Detect which cell encompasses the target text, then output its [X, Y] center coordinate. 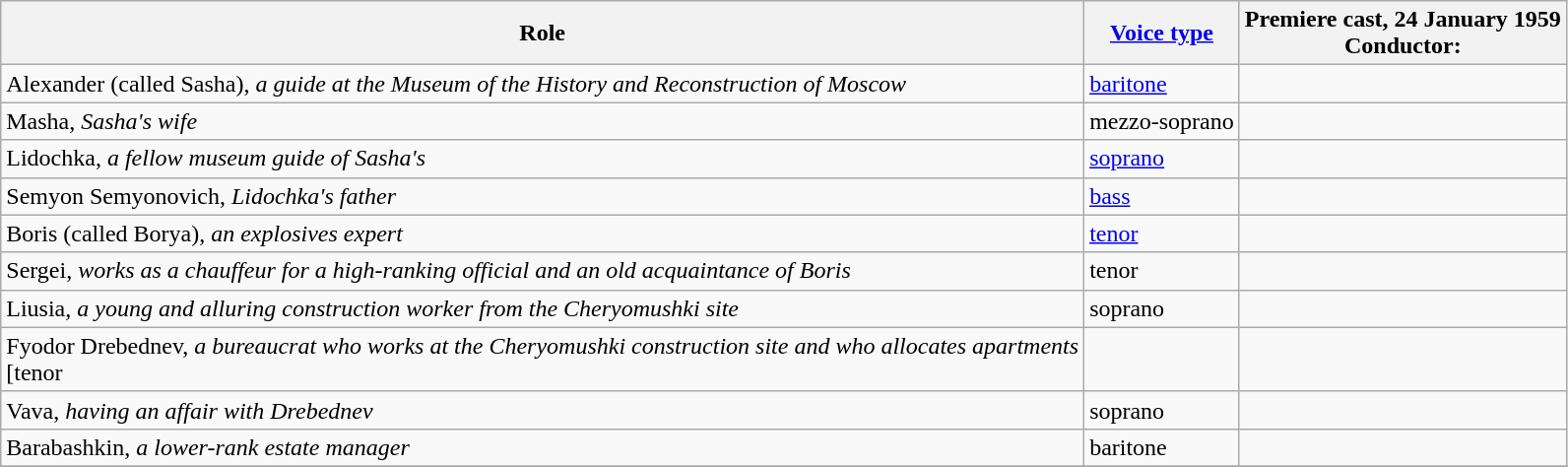
Barabashkin, a lower-rank estate manager [543, 447]
Lidochka, a fellow museum guide of Sasha's [543, 159]
Semyon Semyonovich, Lidochka's father [543, 196]
Fyodor Drebednev, a bureaucrat who works at the Cheryomushki construction site and who allocates apartments[tenor [543, 359]
Role [543, 33]
Vava, having an affair with Drebednev [543, 410]
Alexander (called Sasha), a guide at the Museum of the History and Reconstruction of Moscow [543, 84]
bass [1162, 196]
Liusia, a young and alluring construction worker from the Cheryomushki site [543, 308]
Sergei, works as a chauffeur for a high-ranking official and an old acquaintance of Boris [543, 271]
mezzo-soprano [1162, 121]
Boris (called Borya), an explosives expert [543, 233]
Masha, Sasha's wife [543, 121]
Voice type [1162, 33]
Premiere cast, 24 January 1959Conductor: [1403, 33]
